Pinpoint the cell where the given text exists, returning its (X, Y) midpoint coordinate. 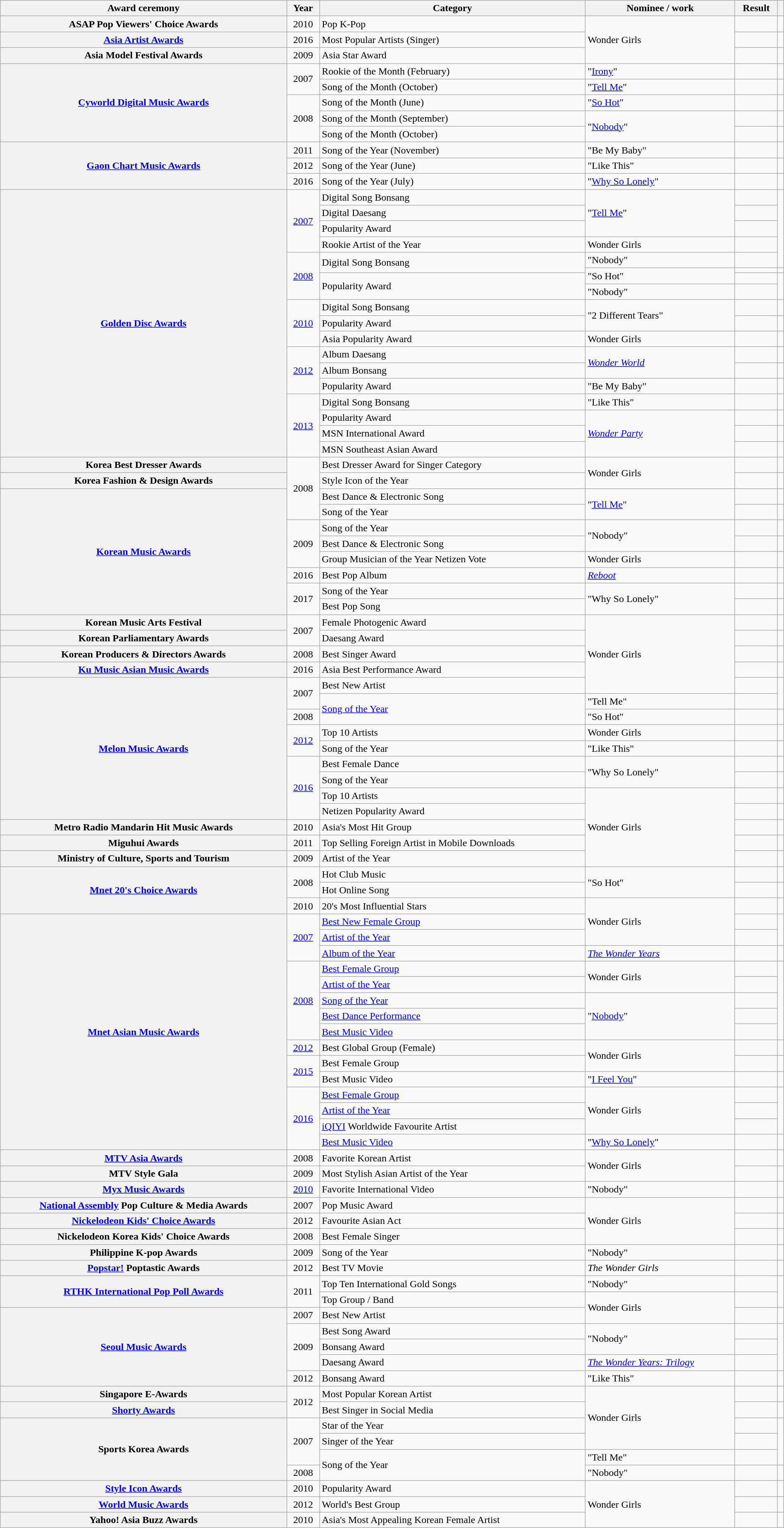
Sports Korea Awards (143, 1449)
Best Song Award (452, 1331)
Philippine K-pop Awards (143, 1252)
Asia Artist Awards (143, 40)
Song of the Month (September) (452, 118)
2013 (303, 425)
Song of the Year (July) (452, 181)
The Wonder Years (660, 953)
Seoul Music Awards (143, 1347)
Most Popular Korean Artist (452, 1394)
Album of the Year (452, 953)
Best Dresser Award for Singer Category (452, 465)
Golden Disc Awards (143, 324)
Korean Music Awards (143, 552)
Best Global Group (Female) (452, 1048)
Album Daesang (452, 355)
Award ceremony (143, 8)
Song of the Year (November) (452, 150)
Favorite Korean Artist (452, 1158)
RTHK International Pop Poll Awards (143, 1292)
Favourite Asian Act (452, 1221)
Korea Fashion & Design Awards (143, 481)
MSN International Award (452, 433)
Myx Music Awards (143, 1189)
Favorite International Video (452, 1189)
Female Photogenic Award (452, 622)
Asia Popularity Award (452, 339)
Hot Online Song (452, 890)
Singer of the Year (452, 1441)
2015 (303, 1071)
Nickelodeon Kids' Choice Awards (143, 1221)
Netizen Popularity Award (452, 811)
Mnet 20's Choice Awards (143, 890)
Ministry of Culture, Sports and Tourism (143, 859)
Style Icon Awards (143, 1489)
Top Group / Band (452, 1300)
Best Dance Performance (452, 1016)
Year (303, 8)
Album Bonsang (452, 370)
The Wonder Years: Trilogy (660, 1362)
Group Musician of the Year Netizen Vote (452, 559)
Korea Best Dresser Awards (143, 465)
Most Popular Artists (Singer) (452, 40)
MTV Asia Awards (143, 1158)
Korean Music Arts Festival (143, 622)
Asia's Most Appealing Korean Female Artist (452, 1520)
Best Singer in Social Media (452, 1410)
Nominee / work (660, 8)
World Music Awards (143, 1504)
Best New Female Group (452, 921)
Miguhui Awards (143, 843)
Best TV Movie (452, 1268)
Metro Radio Mandarin Hit Music Awards (143, 827)
Ku Music Asian Music Awards (143, 669)
Song of the Month (June) (452, 103)
Most Stylish Asian Artist of the Year (452, 1173)
Star of the Year (452, 1425)
The Wonder Girls (660, 1268)
Pop K-Pop (452, 24)
iQIYI Worldwide Favourite Artist (452, 1126)
"Irony" (660, 71)
Wonder Party (660, 433)
Rookie of the Month (February) (452, 71)
Korean Parliamentary Awards (143, 638)
20's Most Influential Stars (452, 906)
Category (452, 8)
Pop Music Award (452, 1205)
Rookie Artist of the Year (452, 245)
Asia Star Award (452, 55)
Result (756, 8)
National Assembly Pop Culture & Media Awards (143, 1205)
Popstar! Poptastic Awards (143, 1268)
Asia Best Performance Award (452, 669)
ASAP Pop Viewers' Choice Awards (143, 24)
Digital Daesang (452, 213)
Gaon Chart Music Awards (143, 166)
Hot Club Music (452, 874)
2017 (303, 599)
Cyworld Digital Music Awards (143, 103)
"2 Different Tears" (660, 315)
Asia Model Festival Awards (143, 55)
Wonder World (660, 362)
Best Pop Song (452, 607)
MSN Southeast Asian Award (452, 449)
Song of the Year (June) (452, 166)
Style Icon of the Year (452, 481)
Yahoo! Asia Buzz Awards (143, 1520)
Best Female Singer (452, 1237)
Mnet Asian Music Awards (143, 1032)
Best Singer Award (452, 654)
Top Selling Foreign Artist in Mobile Downloads (452, 843)
Best Pop Album (452, 575)
MTV Style Gala (143, 1173)
Reboot (660, 575)
Shorty Awards (143, 1410)
Top Ten International Gold Songs (452, 1284)
"I Feel You" (660, 1079)
Korean Producers & Directors Awards (143, 654)
Singapore E-Awards (143, 1394)
Nickelodeon Korea Kids' Choice Awards (143, 1237)
Melon Music Awards (143, 748)
Best Female Dance (452, 764)
Asia's Most Hit Group (452, 827)
World's Best Group (452, 1504)
